Output the (X, Y) coordinate of the center of the cell containing the given text.  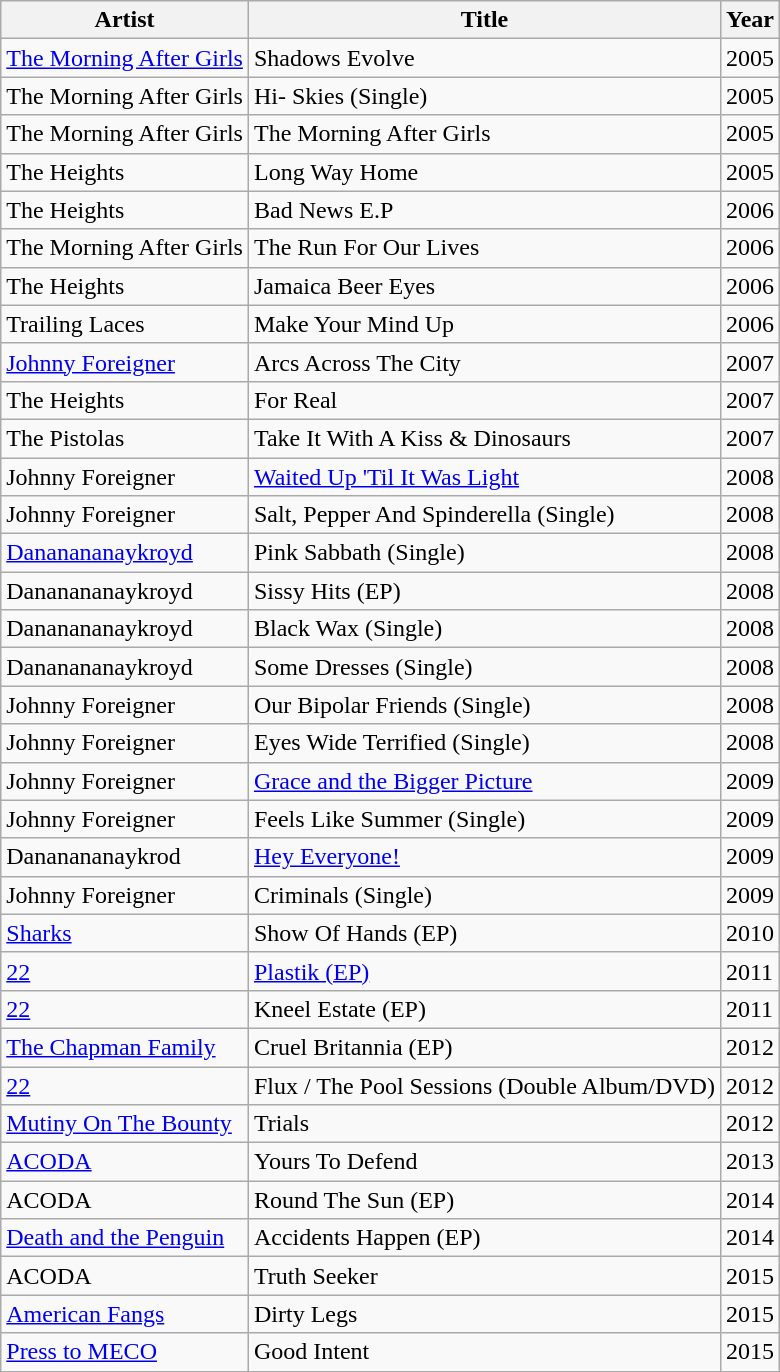
Criminals (Single) (484, 895)
Black Wax (Single) (484, 629)
Our Bipolar Friends (Single) (484, 705)
Good Intent (484, 1352)
Eyes Wide Terrified (Single) (484, 743)
Round The Sun (EP) (484, 1200)
Dirty Legs (484, 1314)
Trailing Laces (125, 324)
Year (750, 20)
Trials (484, 1124)
Sissy Hits (EP) (484, 591)
Make Your Mind Up (484, 324)
Waited Up 'Til It Was Light (484, 477)
Jamaica Beer Eyes (484, 286)
Title (484, 20)
The Run For Our Lives (484, 248)
Grace and the Bigger Picture (484, 781)
Press to MECO (125, 1352)
Sharks (125, 933)
Hi- Skies (Single) (484, 96)
Feels Like Summer (Single) (484, 819)
Yours To Defend (484, 1162)
Dananananaykrod (125, 857)
Take It With A Kiss & Dinosaurs (484, 438)
Kneel Estate (EP) (484, 1009)
Long Way Home (484, 172)
2013 (750, 1162)
2010 (750, 933)
Bad News E.P (484, 210)
For Real (484, 400)
Arcs Across The City (484, 362)
Death and the Penguin (125, 1238)
American Fangs (125, 1314)
Truth Seeker (484, 1276)
The Pistolas (125, 438)
Mutiny On The Bounty (125, 1124)
Cruel Britannia (EP) (484, 1047)
Accidents Happen (EP) (484, 1238)
Pink Sabbath (Single) (484, 553)
Hey Everyone! (484, 857)
Some Dresses (Single) (484, 667)
Plastik (EP) (484, 971)
Shadows Evolve (484, 58)
Artist (125, 20)
The Chapman Family (125, 1047)
Show Of Hands (EP) (484, 933)
Salt, Pepper And Spinderella (Single) (484, 515)
Flux / The Pool Sessions (Double Album/DVD) (484, 1085)
